Determine the (X, Y) coordinate at the center of the cell enclosing the given text.  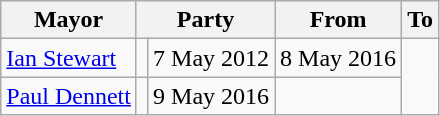
9 May 2016 (212, 96)
7 May 2012 (212, 58)
Mayor (69, 20)
Ian Stewart (69, 58)
From (338, 20)
Party (205, 20)
8 May 2016 (338, 58)
Paul Dennett (69, 96)
To (420, 20)
